Output the (x, y) coordinate of the center of the cell containing the given text.  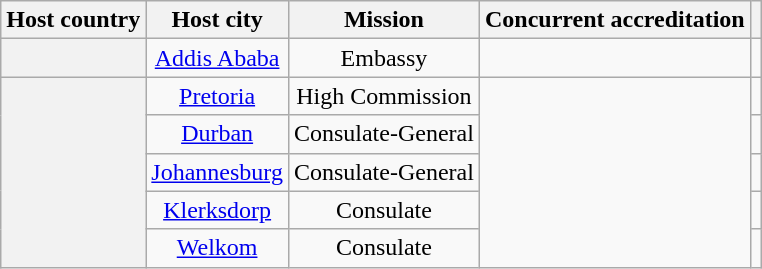
Durban (218, 134)
Pretoria (218, 96)
Host country (74, 20)
Embassy (384, 58)
Johannesburg (218, 172)
Welkom (218, 248)
Host city (218, 20)
Concurrent accreditation (614, 20)
Mission (384, 20)
High Commission (384, 96)
Addis Ababa (218, 58)
Klerksdorp (218, 210)
